Return the [X, Y] coordinate for the center point of the cell that contains the specified text.  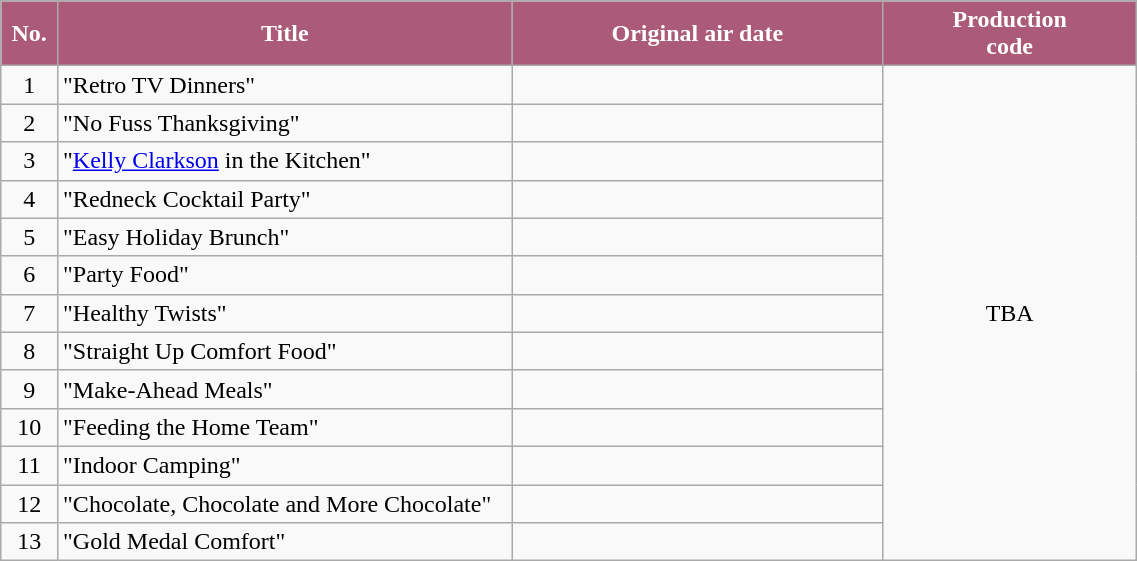
6 [30, 275]
"Indoor Camping" [285, 465]
3 [30, 161]
"Retro TV Dinners" [285, 85]
"Chocolate, Chocolate and More Chocolate" [285, 503]
Title [285, 34]
2 [30, 123]
"Healthy Twists" [285, 313]
7 [30, 313]
Productioncode [1010, 34]
TBA [1010, 314]
"Straight Up Comfort Food" [285, 351]
13 [30, 542]
Original air date [698, 34]
9 [30, 389]
"Party Food" [285, 275]
"Feeding the Home Team" [285, 427]
5 [30, 237]
11 [30, 465]
4 [30, 199]
No. [30, 34]
8 [30, 351]
"No Fuss Thanksgiving" [285, 123]
"Make-Ahead Meals" [285, 389]
"Redneck Cocktail Party" [285, 199]
10 [30, 427]
"Easy Holiday Brunch" [285, 237]
12 [30, 503]
"Kelly Clarkson in the Kitchen" [285, 161]
"Gold Medal Comfort" [285, 542]
1 [30, 85]
